Pinpoint the cell where the given text exists, returning its [x, y] midpoint coordinate. 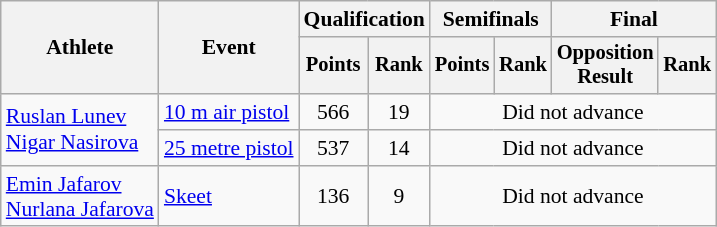
14 [399, 148]
Final [634, 19]
OppositionResult [606, 66]
19 [399, 112]
Qualification [364, 19]
537 [334, 148]
25 metre pistol [229, 148]
136 [334, 196]
Skeet [229, 196]
Ruslan LunevNigar Nasirova [80, 130]
9 [399, 196]
Event [229, 48]
Semifinals [491, 19]
566 [334, 112]
10 m air pistol [229, 112]
Athlete [80, 48]
Emin JafarovNurlana Jafarova [80, 196]
